For the text-containing cell, return its midpoint in [x, y] coordinate format. 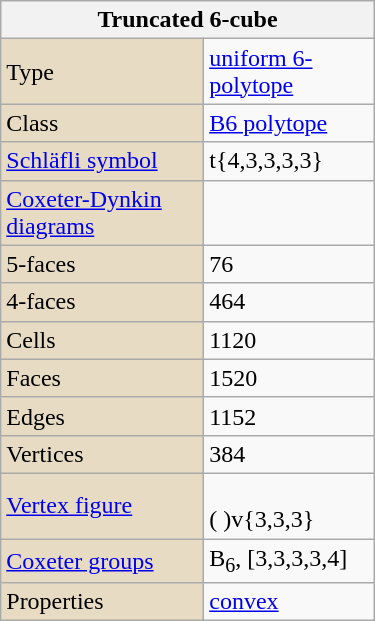
Schläfli symbol [102, 161]
Vertex figure [102, 506]
Faces [102, 378]
B6 polytope [290, 123]
1520 [290, 378]
4-faces [102, 302]
76 [290, 264]
Edges [102, 416]
Coxeter-Dynkin diagrams [102, 212]
Properties [102, 602]
( )v{3,3,3} [290, 506]
384 [290, 454]
Coxeter groups [102, 560]
5-faces [102, 264]
Class [102, 123]
464 [290, 302]
convex [290, 602]
Truncated 6-cube [188, 20]
Cells [102, 340]
t{4,3,3,3,3} [290, 161]
1152 [290, 416]
Type [102, 72]
uniform 6-polytope [290, 72]
1120 [290, 340]
Vertices [102, 454]
B6, [3,3,3,3,4] [290, 560]
